Search for the cell housing the specified text and yield its [X, Y] center coordinate. 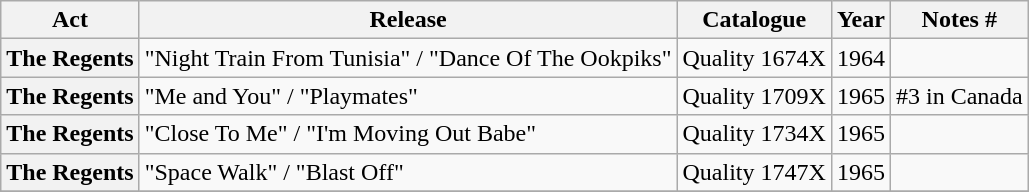
Quality 1674X [754, 58]
Notes # [959, 20]
"Close To Me" / "I'm Moving Out Babe" [408, 134]
"Me and You" / "Playmates" [408, 96]
#3 in Canada [959, 96]
"Night Train From Tunisia" / "Dance Of The Ookpiks" [408, 58]
Quality 1709X [754, 96]
Act [70, 20]
Year [860, 20]
Quality 1734X [754, 134]
1964 [860, 58]
Quality 1747X [754, 172]
Catalogue [754, 20]
"Space Walk" / "Blast Off" [408, 172]
Release [408, 20]
